Find where the given text appears and provide that cell's center as [x, y] coordinate. 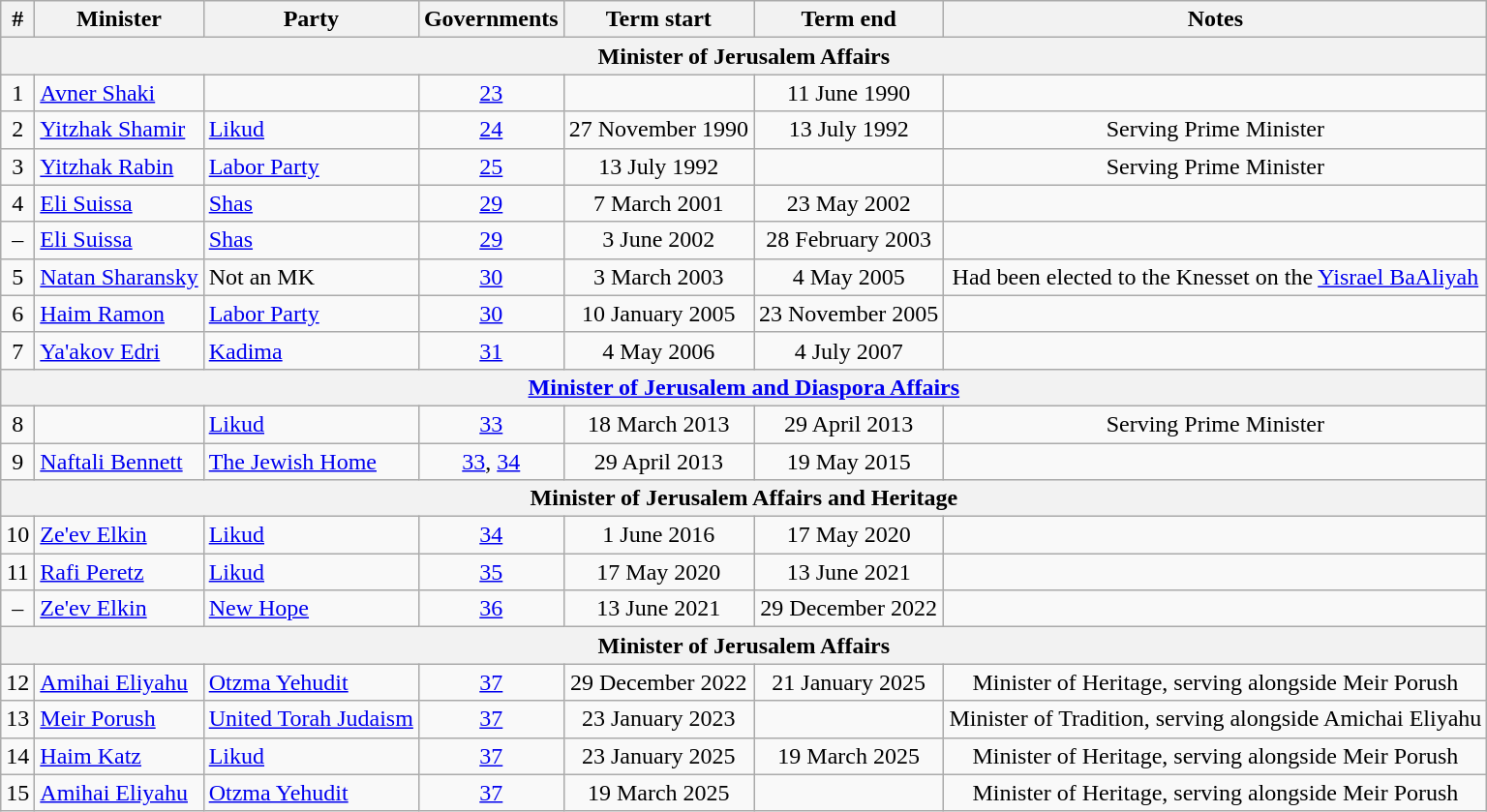
25 [491, 166]
Avner Shaki [119, 93]
Natan Sharansky [119, 277]
1 [17, 93]
5 [17, 277]
4 [17, 203]
4 July 2007 [848, 350]
11 June 1990 [848, 93]
Haim Katz [119, 756]
33 [491, 424]
Governments [491, 19]
Minister [119, 19]
Kadima [311, 350]
1 June 2016 [658, 535]
23 [491, 93]
15 [17, 793]
7 March 2001 [658, 203]
34 [491, 535]
The Jewish Home [311, 462]
3 June 2002 [658, 240]
18 March 2013 [658, 424]
Haim Ramon [119, 314]
14 [17, 756]
New Hope [311, 609]
Rafi Peretz [119, 572]
7 [17, 350]
United Torah Judaism [311, 719]
35 [491, 572]
Yitzhak Rabin [119, 166]
Term start [658, 19]
21 January 2025 [848, 682]
27 November 1990 [658, 130]
Naftali Bennett [119, 462]
8 [17, 424]
23 May 2002 [848, 203]
4 May 2005 [848, 277]
Had been elected to the Knesset on the Yisrael BaAliyah [1216, 277]
9 [17, 462]
19 May 2015 [848, 462]
Yitzhak Shamir [119, 130]
3 March 2003 [658, 277]
33, 34 [491, 462]
# [17, 19]
24 [491, 130]
6 [17, 314]
Not an MK [311, 277]
11 [17, 572]
3 [17, 166]
28 February 2003 [848, 240]
13 [17, 719]
2 [17, 130]
Minister of Jerusalem Affairs and Heritage [743, 498]
31 [491, 350]
Ya'akov Edri [119, 350]
36 [491, 609]
23 November 2005 [848, 314]
Meir Porush [119, 719]
Notes [1216, 19]
Minister of Jerusalem and Diaspora Affairs [743, 387]
Party [311, 19]
23 January 2025 [658, 756]
4 May 2006 [658, 350]
10 January 2005 [658, 314]
23 January 2023 [658, 719]
12 [17, 682]
Minister of Tradition, serving alongside Amichai Eliyahu [1216, 719]
Term end [848, 19]
10 [17, 535]
